Detect which cell encompasses the target text, then output its (x, y) center coordinate. 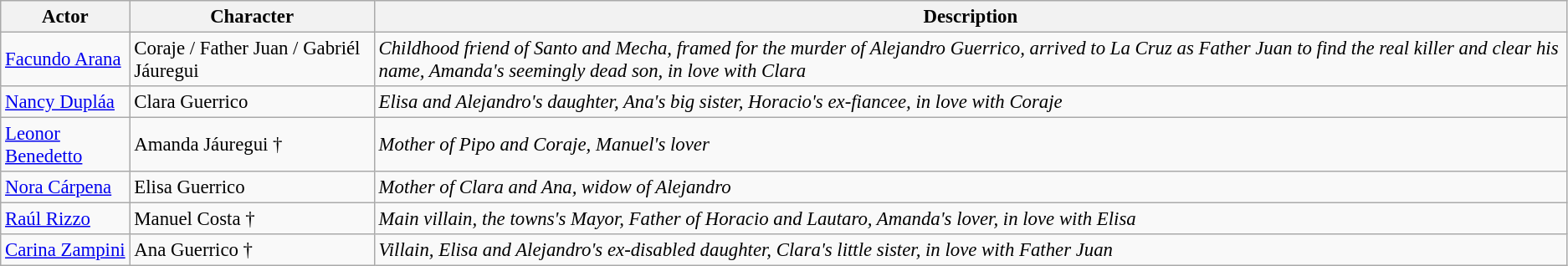
Clara Guerrico (252, 102)
Carina Zampini (65, 250)
Description (971, 17)
Facundo Arana (65, 60)
Ana Guerrico † (252, 250)
Amanda Jáuregui † (252, 146)
Manuel Costa † (252, 219)
Actor (65, 17)
Character (252, 17)
Nora Cárpena (65, 187)
Elisa Guerrico (252, 187)
Mother of Clara and Ana, widow of Alejandro (971, 187)
Main villain, the towns's Mayor, Father of Horacio and Lautaro, Amanda's lover, in love with Elisa (971, 219)
Leonor Benedetto (65, 146)
Raúl Rizzo (65, 219)
Villain, Elisa and Alejandro's ex-disabled daughter, Clara's little sister, in love with Father Juan (971, 250)
Nancy Dupláa (65, 102)
Mother of Pipo and Coraje, Manuel's lover (971, 146)
Coraje / Father Juan / Gabriél Jáuregui (252, 60)
Elisa and Alejandro's daughter, Ana's big sister, Horacio's ex-fiancee, in love with Coraje (971, 102)
